Identify which cell holds the provided text, then report its (X, Y) central coordinate. 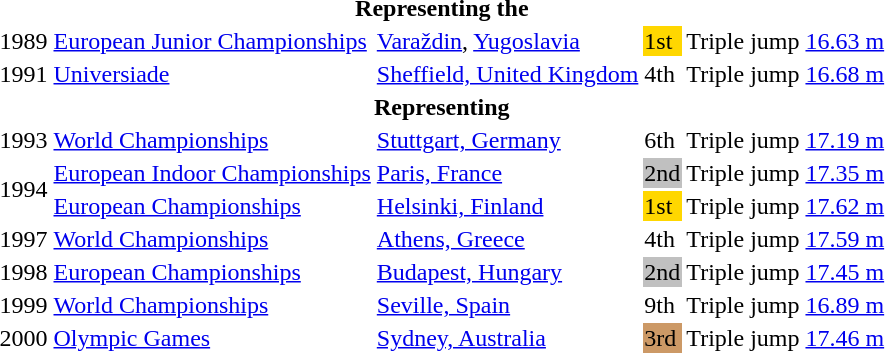
Sydney, Australia (508, 338)
Helsinki, Finland (508, 206)
Athens, Greece (508, 239)
9th (662, 305)
Stuttgart, Germany (508, 140)
Sheffield, United Kingdom (508, 74)
3rd (662, 338)
European Indoor Championships (212, 173)
Budapest, Hungary (508, 272)
European Junior Championships (212, 41)
Olympic Games (212, 338)
6th (662, 140)
Varaždin, Yugoslavia (508, 41)
Seville, Spain (508, 305)
Universiade (212, 74)
Paris, France (508, 173)
